Return the (X, Y) coordinate for the center point of the cell that contains the specified text.  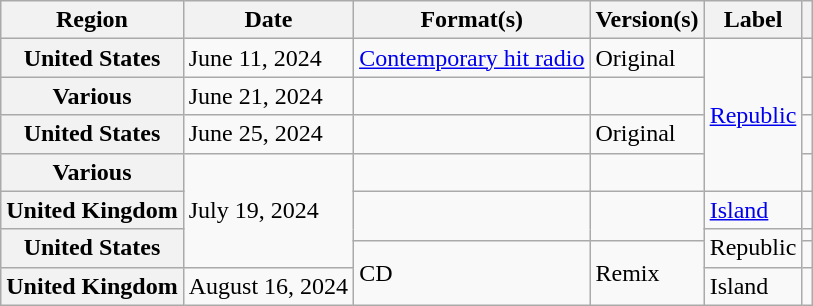
Region (92, 20)
June 21, 2024 (268, 96)
June 11, 2024 (268, 58)
Date (268, 20)
July 19, 2024 (268, 210)
Version(s) (647, 20)
Label (753, 20)
August 16, 2024 (268, 286)
Format(s) (472, 20)
CD (472, 272)
June 25, 2024 (268, 134)
Contemporary hit radio (472, 58)
Remix (647, 272)
